Locate the cell with the specified text and output its [x, y] center coordinate. 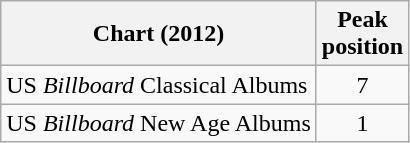
1 [362, 123]
Peakposition [362, 34]
US Billboard New Age Albums [159, 123]
7 [362, 85]
Chart (2012) [159, 34]
US Billboard Classical Albums [159, 85]
